Output the (x, y) coordinate of the center of the cell containing the given text.  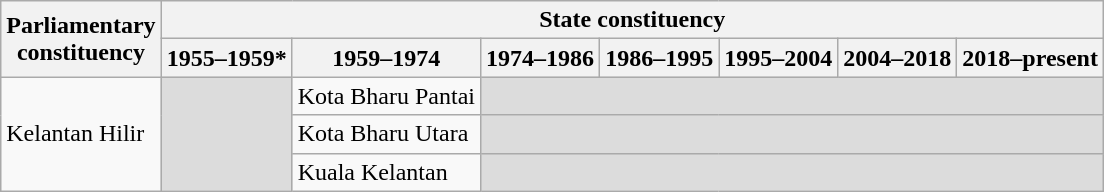
2004–2018 (898, 58)
Kuala Kelantan (386, 172)
1995–2004 (778, 58)
2018–present (1030, 58)
1959–1974 (386, 58)
Kelantan Hilir (81, 134)
Parliamentaryconstituency (81, 39)
State constituency (632, 20)
Kota Bharu Pantai (386, 96)
1955–1959* (226, 58)
1974–1986 (540, 58)
1986–1995 (660, 58)
Kota Bharu Utara (386, 134)
